From the cell containing the given text, extract its center point as [x, y] coordinate. 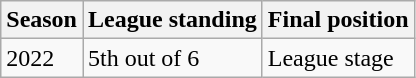
2022 [42, 58]
League stage [338, 58]
5th out of 6 [172, 58]
Season [42, 20]
League standing [172, 20]
Final position [338, 20]
